Output the [X, Y] coordinate of the center of the cell containing the given text.  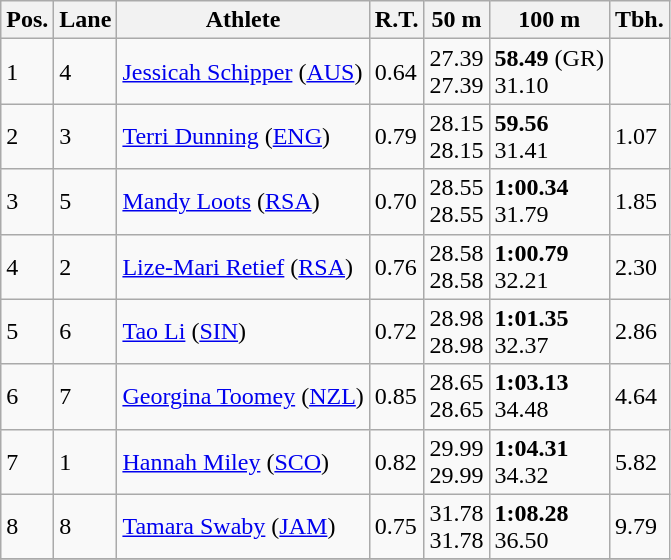
1:01.3532.37 [549, 332]
Pos. [28, 20]
2.30 [639, 266]
Tamara Swaby (JAM) [243, 526]
28.5528.55 [456, 202]
Terri Dunning (ENG) [243, 136]
1:03.1334.48 [549, 396]
0.64 [396, 72]
31.7831.78 [456, 526]
58.49 (GR)31.10 [549, 72]
0.79 [396, 136]
0.76 [396, 266]
29.9929.99 [456, 462]
59.5631.41 [549, 136]
Jessicah Schipper (AUS) [243, 72]
Lize-Mari Retief (RSA) [243, 266]
Mandy Loots (RSA) [243, 202]
1:08.2836.50 [549, 526]
Lane [86, 20]
0.85 [396, 396]
28.5828.58 [456, 266]
0.70 [396, 202]
Tbh. [639, 20]
28.1528.15 [456, 136]
1:00.7932.21 [549, 266]
28.9828.98 [456, 332]
0.82 [396, 462]
Athlete [243, 20]
4.64 [639, 396]
9.79 [639, 526]
28.6528.65 [456, 396]
0.75 [396, 526]
1:04.3134.32 [549, 462]
1.85 [639, 202]
1.07 [639, 136]
5.82 [639, 462]
50 m [456, 20]
R.T. [396, 20]
Tao Li (SIN) [243, 332]
2.86 [639, 332]
Hannah Miley (SCO) [243, 462]
27.3927.39 [456, 72]
Georgina Toomey (NZL) [243, 396]
1:00.3431.79 [549, 202]
0.72 [396, 332]
100 m [549, 20]
